For the text-containing cell, return its midpoint in (X, Y) coordinate format. 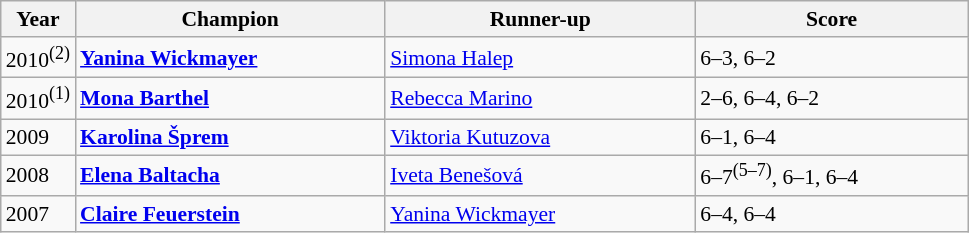
6–7(5–7), 6–1, 6–4 (832, 176)
6–4, 6–4 (832, 214)
Mona Barthel (230, 98)
Score (832, 19)
Runner-up (540, 19)
Claire Feuerstein (230, 214)
2010(1) (38, 98)
6–3, 6–2 (832, 58)
2008 (38, 176)
Karolina Šprem (230, 137)
6–1, 6–4 (832, 137)
2007 (38, 214)
Rebecca Marino (540, 98)
Viktoria Kutuzova (540, 137)
Simona Halep (540, 58)
2010(2) (38, 58)
2009 (38, 137)
2–6, 6–4, 6–2 (832, 98)
Iveta Benešová (540, 176)
Elena Baltacha (230, 176)
Champion (230, 19)
Year (38, 19)
